Extract the [x, y] coordinate from the center of the cell holding the provided text.  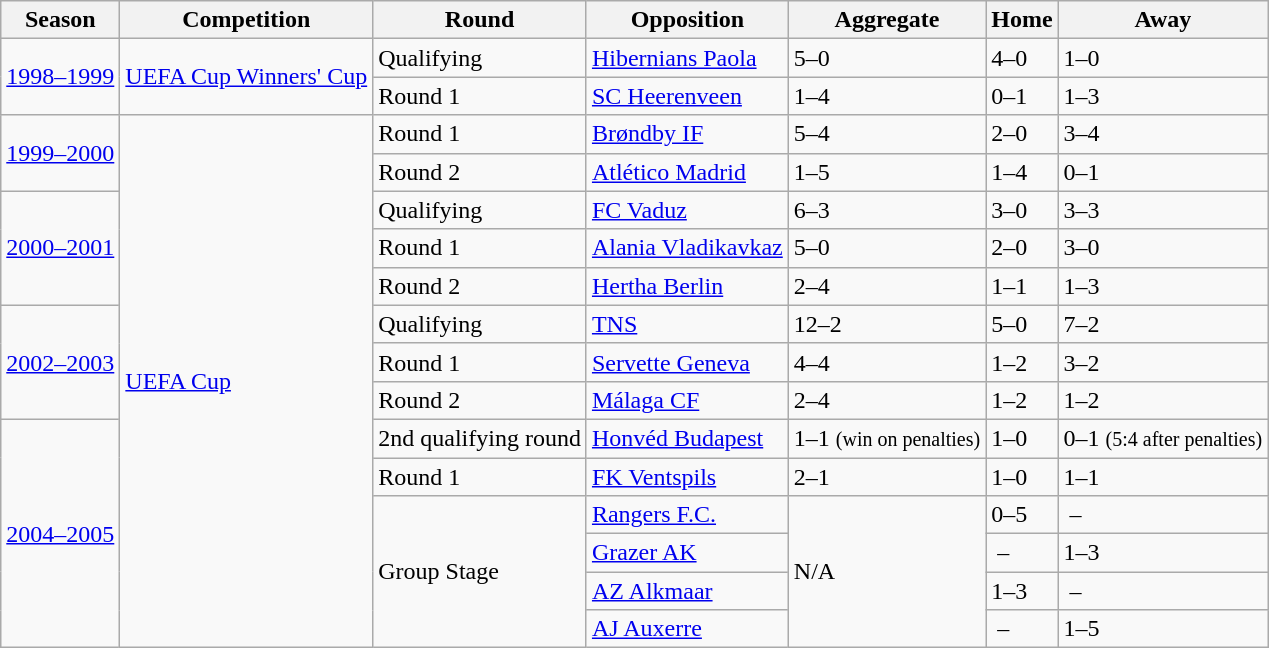
UEFA Cup [246, 382]
Home [1022, 20]
Group Stage [480, 572]
3–2 [1163, 362]
AZ Alkmaar [687, 591]
2002–2003 [60, 362]
1998–1999 [60, 77]
FK Ventspils [687, 477]
4–0 [1022, 58]
Atlético Madrid [687, 172]
Hertha Berlin [687, 286]
Aggregate [886, 20]
12–2 [886, 324]
0–1 (5:4 after penalties) [1163, 438]
5–4 [886, 134]
UEFA Cup Winners' Cup [246, 77]
Brøndby IF [687, 134]
FC Vaduz [687, 210]
3–3 [1163, 210]
SC Heerenveen [687, 96]
Grazer AK [687, 553]
N/A [886, 572]
Away [1163, 20]
2000–2001 [60, 248]
2004–2005 [60, 533]
Málaga CF [687, 400]
Round [480, 20]
Competition [246, 20]
Season [60, 20]
Honvéd Budapest [687, 438]
6–3 [886, 210]
Opposition [687, 20]
7–2 [1163, 324]
1–1 (win on penalties) [886, 438]
2nd qualifying round [480, 438]
Rangers F.C. [687, 515]
TNS [687, 324]
2–1 [886, 477]
AJ Auxerre [687, 629]
Servette Geneva [687, 362]
4–4 [886, 362]
1999–2000 [60, 153]
Alania Vladikavkaz [687, 248]
0–5 [1022, 515]
3–4 [1163, 134]
Hibernians Paola [687, 58]
